Scan for the cell matching the given text and deliver its (X, Y) coordinate at center. 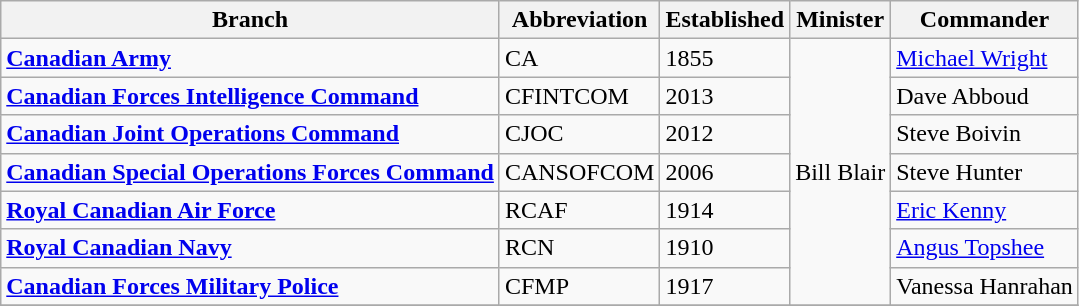
Commander (985, 20)
Vanessa Hanrahan (985, 286)
Minister (840, 20)
1914 (725, 210)
Branch (250, 20)
Abbreviation (579, 20)
Canadian Forces Military Police (250, 286)
Royal Canadian Air Force (250, 210)
Royal Canadian Navy (250, 248)
Michael Wright (985, 58)
Angus Topshee (985, 248)
CFMP (579, 286)
2012 (725, 134)
Bill Blair (840, 172)
RCAF (579, 210)
2013 (725, 96)
Steve Hunter (985, 172)
CANSOFCOM (579, 172)
Canadian Forces Intelligence Command (250, 96)
1910 (725, 248)
Steve Boivin (985, 134)
RCN (579, 248)
1855 (725, 58)
Canadian Army (250, 58)
2006 (725, 172)
1917 (725, 286)
CFINTCOM (579, 96)
Dave Abboud (985, 96)
CJOC (579, 134)
Eric Kenny (985, 210)
Canadian Joint Operations Command (250, 134)
CA (579, 58)
Established (725, 20)
Canadian Special Operations Forces Command (250, 172)
